From the cell containing the given text, extract its center point as (x, y) coordinate. 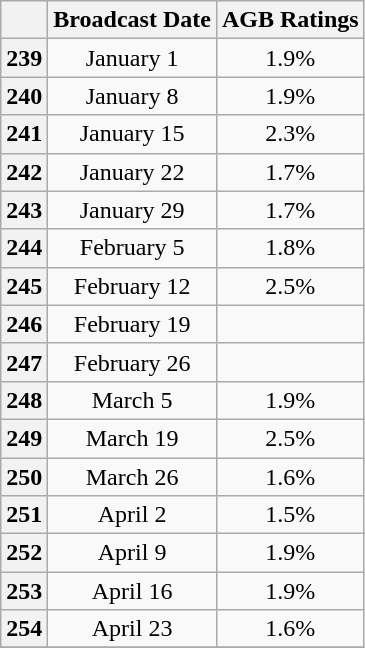
244 (24, 248)
242 (24, 172)
Broadcast Date (132, 20)
239 (24, 58)
AGB Ratings (290, 20)
January 22 (132, 172)
February 26 (132, 362)
March 26 (132, 477)
April 2 (132, 515)
January 1 (132, 58)
241 (24, 134)
January 15 (132, 134)
245 (24, 286)
April 16 (132, 591)
January 29 (132, 210)
1.8% (290, 248)
249 (24, 438)
April 9 (132, 553)
246 (24, 324)
251 (24, 515)
1.5% (290, 515)
252 (24, 553)
February 19 (132, 324)
240 (24, 96)
March 5 (132, 400)
253 (24, 591)
250 (24, 477)
February 5 (132, 248)
248 (24, 400)
April 23 (132, 629)
January 8 (132, 96)
243 (24, 210)
247 (24, 362)
254 (24, 629)
2.3% (290, 134)
February 12 (132, 286)
March 19 (132, 438)
